Detect which cell encompasses the target text, then output its (X, Y) center coordinate. 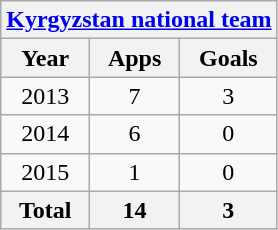
Total (46, 210)
Apps (135, 58)
14 (135, 210)
6 (135, 134)
Kyrgyzstan national team (139, 20)
7 (135, 96)
2015 (46, 172)
2013 (46, 96)
Goals (229, 58)
Year (46, 58)
2014 (46, 134)
1 (135, 172)
